Detect which cell encompasses the target text, then output its (X, Y) center coordinate. 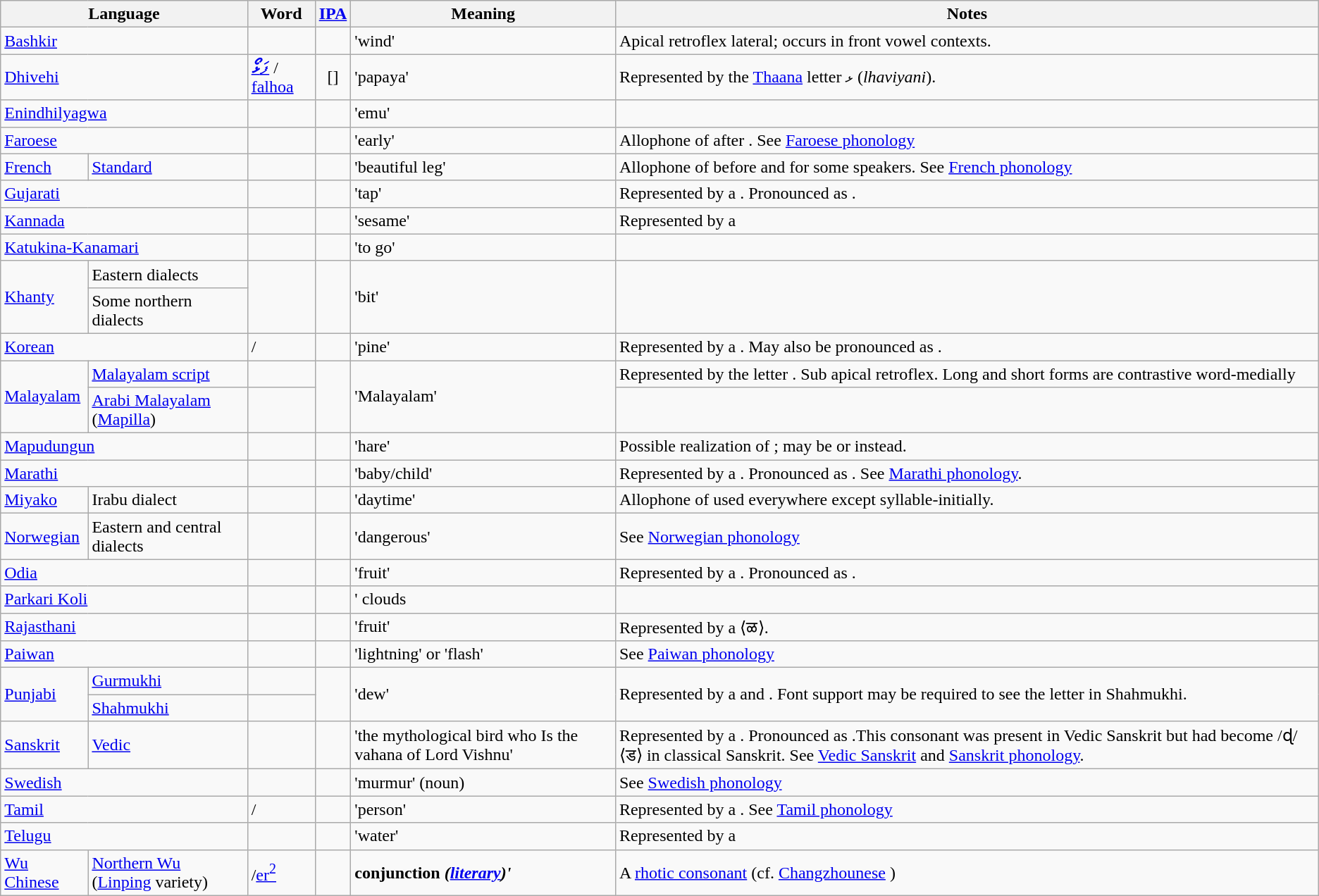
Northern Wu (Linping variety) (168, 872)
Bashkir (124, 41)
See Norwegian phonology (967, 537)
Wu Chinese (44, 872)
Apical retroflex lateral; occurs in front vowel contexts. (967, 41)
A rhotic consonant (cf. Changzhounese ) (967, 872)
conjunction (literary)' (483, 872)
Irabu dialect (168, 500)
Gujarati (124, 194)
Swedish (124, 783)
Represented by the letter . Sub apical retroflex. Long and short forms are contrastive word-medially (967, 374)
Allophone of used everywhere except syllable-initially. (967, 500)
'to go' (483, 247)
See Swedish phonology (967, 783)
'water' (483, 836)
'beautiful leg' (483, 167)
Enindhilyagwa (124, 113)
See Paiwan phonology (967, 654)
'lightning' or 'flash' (483, 654)
'sesame' (483, 220)
Parkari Koli (124, 599)
Norwegian (44, 537)
Miyako (44, 500)
Korean (124, 347)
Arabi Malayalam (Mapilla) (168, 410)
Standard (168, 167)
French (44, 167)
'baby/child' (483, 473)
'person' (483, 809)
Eastern dialects (168, 274)
Paiwan (124, 654)
'murmur' (noun) (483, 783)
'pine' (483, 347)
Gurmukhi (168, 681)
Word (281, 14)
'papaya' (483, 77)
Malayalam script (168, 374)
Represented by a . Pronounced as . See Marathi phonology. (967, 473)
Tamil (124, 809)
Khanty (44, 297)
Odia (124, 573)
Faroese (124, 140)
'the mythological bird who Is the vahana of Lord Vishnu' (483, 745)
Possible realization of ; may be or instead. (967, 447)
'wind' (483, 41)
[] (333, 77)
/er2 (281, 872)
Mapudungun (124, 447)
' clouds (483, 599)
Allophone of before and for some speakers. See French phonology (967, 167)
'tap' (483, 194)
Rajasthani (124, 627)
Dhivehi (124, 77)
Meaning (483, 14)
'emu' (483, 113)
'bit' (483, 297)
Eastern and central dialects (168, 537)
Represented by a . May also be pronounced as . (967, 347)
Shahmukhi (168, 708)
ފަޅޯ / falhoa (281, 77)
'hare' (483, 447)
Malayalam (44, 397)
Some northern dialects (168, 310)
'early' (483, 140)
Katukina-Kanamari (124, 247)
'Malayalam' (483, 397)
'dangerous' (483, 537)
Represented by a and . Font support may be required to see the letter in Shahmukhi. (967, 695)
Sanskrit (44, 745)
Punjabi (44, 695)
Notes (967, 14)
IPA (333, 14)
Represented by the Thaana letter ޅ (lhaviyani). (967, 77)
Telugu (124, 836)
Represented by a ⟨ळ⟩. (967, 627)
Marathi (124, 473)
Language (124, 14)
Allophone of after . See Faroese phonology (967, 140)
'daytime' (483, 500)
Vedic (168, 745)
Represented by a . See Tamil phonology (967, 809)
'dew' (483, 695)
Kannada (124, 220)
